Output the [x, y] coordinate of the center of the cell containing the given text.  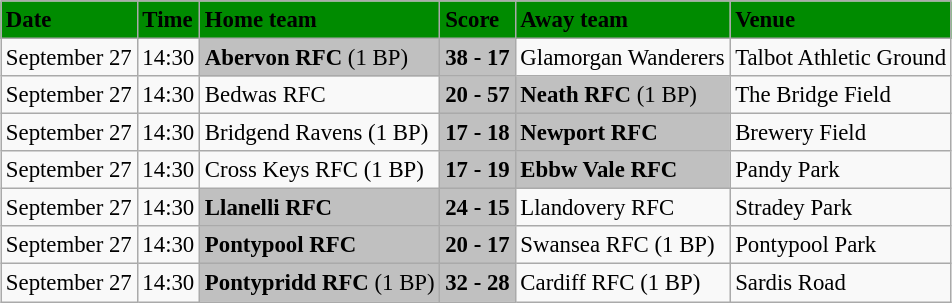
Stradey Park [841, 208]
Pontypool RFC [320, 245]
Brewery Field [841, 133]
38 - 17 [478, 57]
Ebbw Vale RFC [622, 170]
Pontypool Park [841, 245]
Home team [320, 20]
Score [478, 20]
Llandovery RFC [622, 208]
Abervon RFC (1 BP) [320, 57]
17 - 18 [478, 133]
24 - 15 [478, 208]
Swansea RFC (1 BP) [622, 245]
Time [168, 20]
Glamorgan Wanderers [622, 57]
20 - 17 [478, 245]
17 - 19 [478, 170]
Away team [622, 20]
Bridgend Ravens (1 BP) [320, 133]
32 - 28 [478, 283]
Cross Keys RFC (1 BP) [320, 170]
20 - 57 [478, 95]
Talbot Athletic Ground [841, 57]
Pandy Park [841, 170]
Llanelli RFC [320, 208]
Date [69, 20]
Newport RFC [622, 133]
Venue [841, 20]
Neath RFC (1 BP) [622, 95]
Bedwas RFC [320, 95]
The Bridge Field [841, 95]
Sardis Road [841, 283]
Pontypridd RFC (1 BP) [320, 283]
Cardiff RFC (1 BP) [622, 283]
